From the cell containing the given text, extract its center point as [x, y] coordinate. 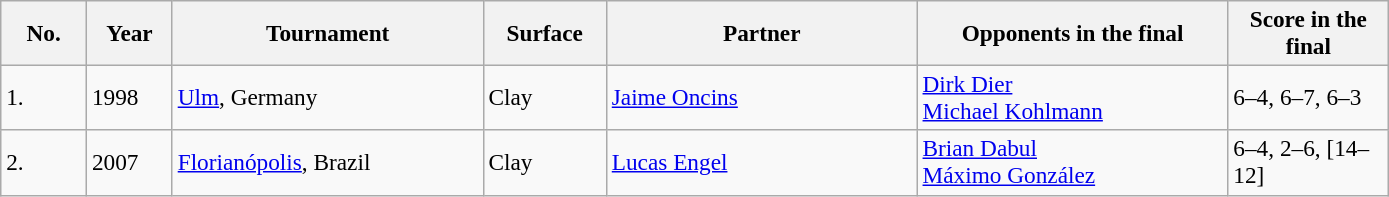
6–4, 2–6, [14–12] [1308, 162]
1. [44, 98]
Surface [544, 32]
Score in the final [1308, 32]
Ulm, Germany [328, 98]
Florianópolis, Brazil [328, 162]
No. [44, 32]
2007 [130, 162]
Lucas Engel [762, 162]
1998 [130, 98]
Dirk Dier Michael Kohlmann [1072, 98]
Jaime Oncins [762, 98]
Year [130, 32]
Opponents in the final [1072, 32]
Brian Dabul Máximo González [1072, 162]
6–4, 6–7, 6–3 [1308, 98]
Partner [762, 32]
2. [44, 162]
Tournament [328, 32]
